Output the [x, y] coordinate of the center of the cell containing the given text.  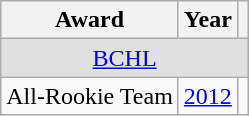
All-Rookie Team [90, 96]
BCHL [125, 58]
2012 [208, 96]
Award [90, 20]
Year [208, 20]
